Extract the (x, y) coordinate from the center of the cell holding the provided text.  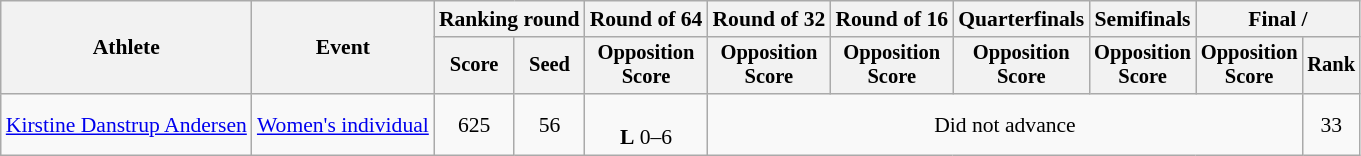
Did not advance (1004, 124)
L 0–6 (646, 124)
Semifinals (1142, 19)
33 (1331, 124)
Rank (1331, 66)
Round of 16 (892, 19)
Quarterfinals (1021, 19)
Round of 32 (768, 19)
Final / (1278, 19)
Kirstine Danstrup Andersen (126, 124)
Women's individual (343, 124)
Score (474, 66)
Round of 64 (646, 19)
625 (474, 124)
Seed (549, 66)
Event (343, 48)
Ranking round (510, 19)
56 (549, 124)
Athlete (126, 48)
